Detect which cell encompasses the target text, then output its [X, Y] center coordinate. 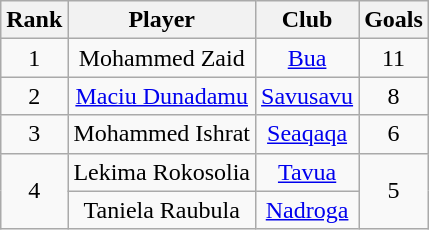
2 [34, 96]
Player [162, 20]
4 [34, 191]
Mohammed Ishrat [162, 134]
Lekima Rokosolia [162, 172]
Nadroga [308, 210]
11 [394, 58]
Bua [308, 58]
6 [394, 134]
Goals [394, 20]
Rank [34, 20]
Club [308, 20]
Savusavu [308, 96]
5 [394, 191]
Seaqaqa [308, 134]
Tavua [308, 172]
Taniela Raubula [162, 210]
Maciu Dunadamu [162, 96]
1 [34, 58]
Mohammed Zaid [162, 58]
8 [394, 96]
3 [34, 134]
